Determine the [x, y] coordinate at the center of the cell enclosing the given text.  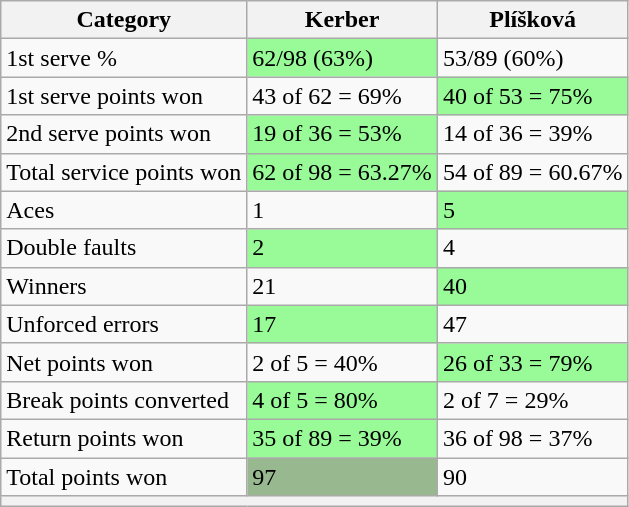
Kerber [342, 20]
2 of 5 = 40% [342, 362]
40 [532, 286]
14 of 36 = 39% [532, 134]
Return points won [124, 438]
62/98 (63%) [342, 58]
Winners [124, 286]
Plíšková [532, 20]
43 of 62 = 69% [342, 96]
Category [124, 20]
53/89 (60%) [532, 58]
5 [532, 210]
1st serve % [124, 58]
Break points converted [124, 400]
Total service points won [124, 172]
Double faults [124, 248]
54 of 89 = 60.67% [532, 172]
26 of 33 = 79% [532, 362]
2 [342, 248]
21 [342, 286]
35 of 89 = 39% [342, 438]
2nd serve points won [124, 134]
90 [532, 477]
Unforced errors [124, 324]
1 [342, 210]
Aces [124, 210]
Net points won [124, 362]
Total points won [124, 477]
97 [342, 477]
47 [532, 324]
19 of 36 = 53% [342, 134]
17 [342, 324]
36 of 98 = 37% [532, 438]
2 of 7 = 29% [532, 400]
4 of 5 = 80% [342, 400]
1st serve points won [124, 96]
62 of 98 = 63.27% [342, 172]
4 [532, 248]
40 of 53 = 75% [532, 96]
